Detect which cell encompasses the target text, then output its [X, Y] center coordinate. 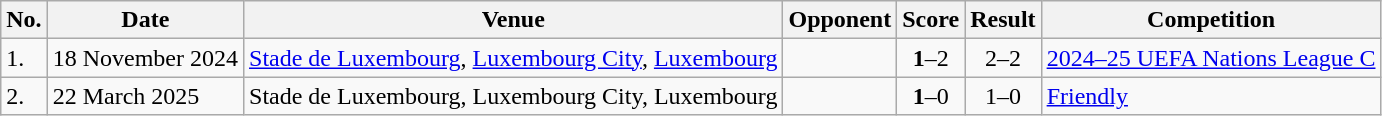
Date [145, 20]
2024–25 UEFA Nations League C [1211, 58]
Friendly [1211, 96]
Result [1003, 20]
2. [24, 96]
1. [24, 58]
Competition [1211, 20]
Score [931, 20]
Opponent [840, 20]
1–2 [931, 58]
18 November 2024 [145, 58]
2–2 [1003, 58]
Venue [514, 20]
No. [24, 20]
22 March 2025 [145, 96]
